Output the (X, Y) coordinate of the center of the cell containing the given text.  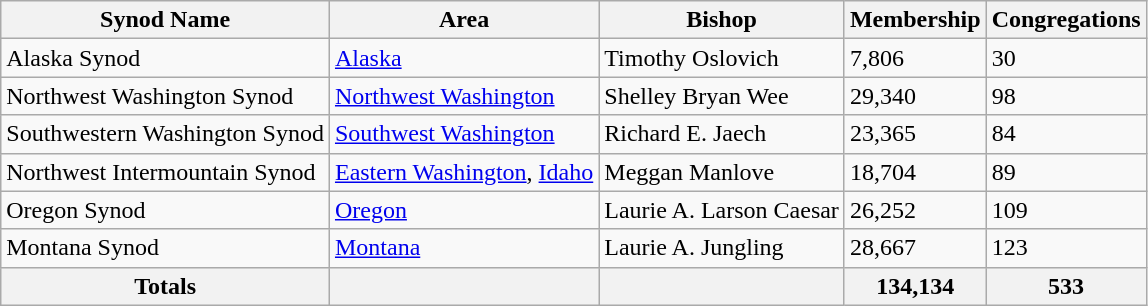
134,134 (915, 286)
Southwest Washington (464, 134)
Timothy Oslovich (722, 58)
Montana Synod (166, 248)
84 (1066, 134)
Northwest Washington Synod (166, 96)
Membership (915, 20)
26,252 (915, 210)
533 (1066, 286)
Montana (464, 248)
89 (1066, 172)
Bishop (722, 20)
Richard E. Jaech (722, 134)
Alaska (464, 58)
98 (1066, 96)
7,806 (915, 58)
Laurie A. Larson Caesar (722, 210)
Area (464, 20)
Totals (166, 286)
Meggan Manlove (722, 172)
30 (1066, 58)
Congregations (1066, 20)
123 (1066, 248)
109 (1066, 210)
29,340 (915, 96)
Alaska Synod (166, 58)
Synod Name (166, 20)
Laurie A. Jungling (722, 248)
Oregon (464, 210)
Shelley Bryan Wee (722, 96)
18,704 (915, 172)
Eastern Washington, Idaho (464, 172)
Southwestern Washington Synod (166, 134)
Oregon Synod (166, 210)
Northwest Intermountain Synod (166, 172)
Northwest Washington (464, 96)
28,667 (915, 248)
23,365 (915, 134)
